Scan for the cell matching the given text and deliver its [x, y] coordinate at center. 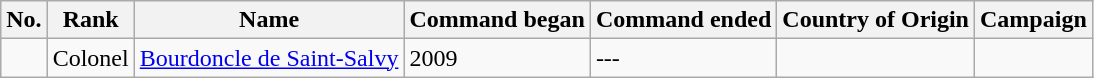
Colonel [90, 58]
--- [683, 58]
Command began [497, 20]
Campaign [1034, 20]
No. [24, 20]
2009 [497, 58]
Country of Origin [876, 20]
Command ended [683, 20]
Name [269, 20]
Bourdoncle de Saint-Salvy [269, 58]
Rank [90, 20]
